Extract the (x, y) coordinate from the center of the cell holding the provided text.  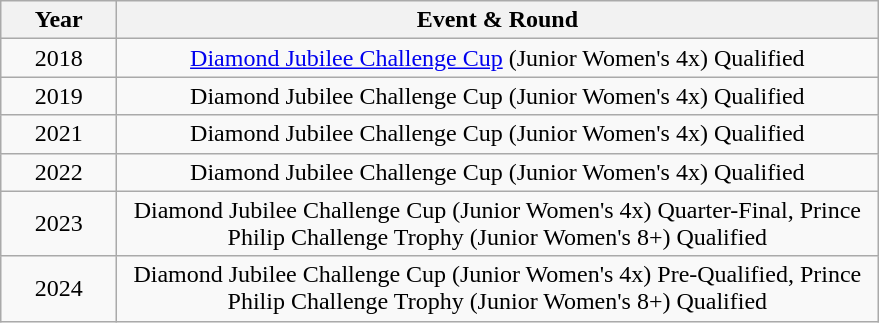
2024 (59, 288)
2019 (59, 96)
2021 (59, 134)
Diamond Jubilee Challenge Cup (Junior Women's 4x) Pre-Qualified, Prince Philip Challenge Trophy (Junior Women's 8+) Qualified (498, 288)
Event & Round (498, 20)
Year (59, 20)
2022 (59, 172)
2023 (59, 224)
Diamond Jubilee Challenge Cup (Junior Women's 4x) Quarter-Final, Prince Philip Challenge Trophy (Junior Women's 8+) Qualified (498, 224)
2018 (59, 58)
